Extract the (x, y) coordinate from the center of the cell holding the provided text.  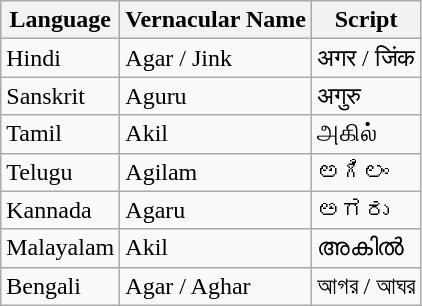
అగిలం (366, 172)
Malayalam (60, 248)
আগর / আঘর (366, 286)
Sanskrit (60, 96)
அகில் (366, 134)
Agilam (216, 172)
Kannada (60, 210)
Telugu (60, 172)
Hindi (60, 58)
ಅಗರು (366, 210)
Vernacular Name (216, 20)
Tamil (60, 134)
Agar / Aghar (216, 286)
अगुरु (366, 96)
Language (60, 20)
अगर / जिंक (366, 58)
Aguru (216, 96)
Agaru (216, 210)
Script (366, 20)
അകിൽ (366, 248)
Agar / Jink (216, 58)
Bengali (60, 286)
